Pinpoint the cell where the given text exists, returning its [x, y] midpoint coordinate. 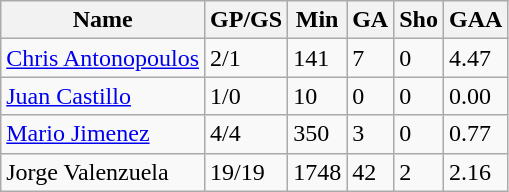
2/1 [246, 58]
4.47 [475, 58]
Mario Jimenez [103, 134]
2 [419, 172]
Min [318, 20]
Sho [419, 20]
3 [370, 134]
4/4 [246, 134]
2.16 [475, 172]
Jorge Valenzuela [103, 172]
Chris Antonopoulos [103, 58]
GAA [475, 20]
Juan Castillo [103, 96]
19/19 [246, 172]
0.77 [475, 134]
GA [370, 20]
1748 [318, 172]
350 [318, 134]
7 [370, 58]
1/0 [246, 96]
10 [318, 96]
0.00 [475, 96]
42 [370, 172]
Name [103, 20]
141 [318, 58]
GP/GS [246, 20]
